Identify which cell holds the provided text, then report its [x, y] central coordinate. 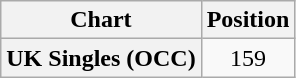
159 [248, 58]
Position [248, 20]
UK Singles (OCC) [101, 58]
Chart [101, 20]
